Extract the [X, Y] coordinate from the center of the cell holding the provided text.  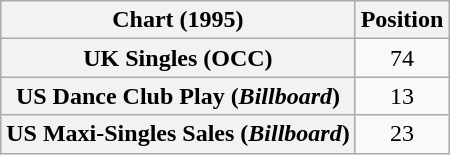
Position [402, 20]
Chart (1995) [178, 20]
US Dance Club Play (Billboard) [178, 96]
UK Singles (OCC) [178, 58]
23 [402, 134]
74 [402, 58]
13 [402, 96]
US Maxi-Singles Sales (Billboard) [178, 134]
